Pinpoint the cell where the given text exists, returning its [x, y] midpoint coordinate. 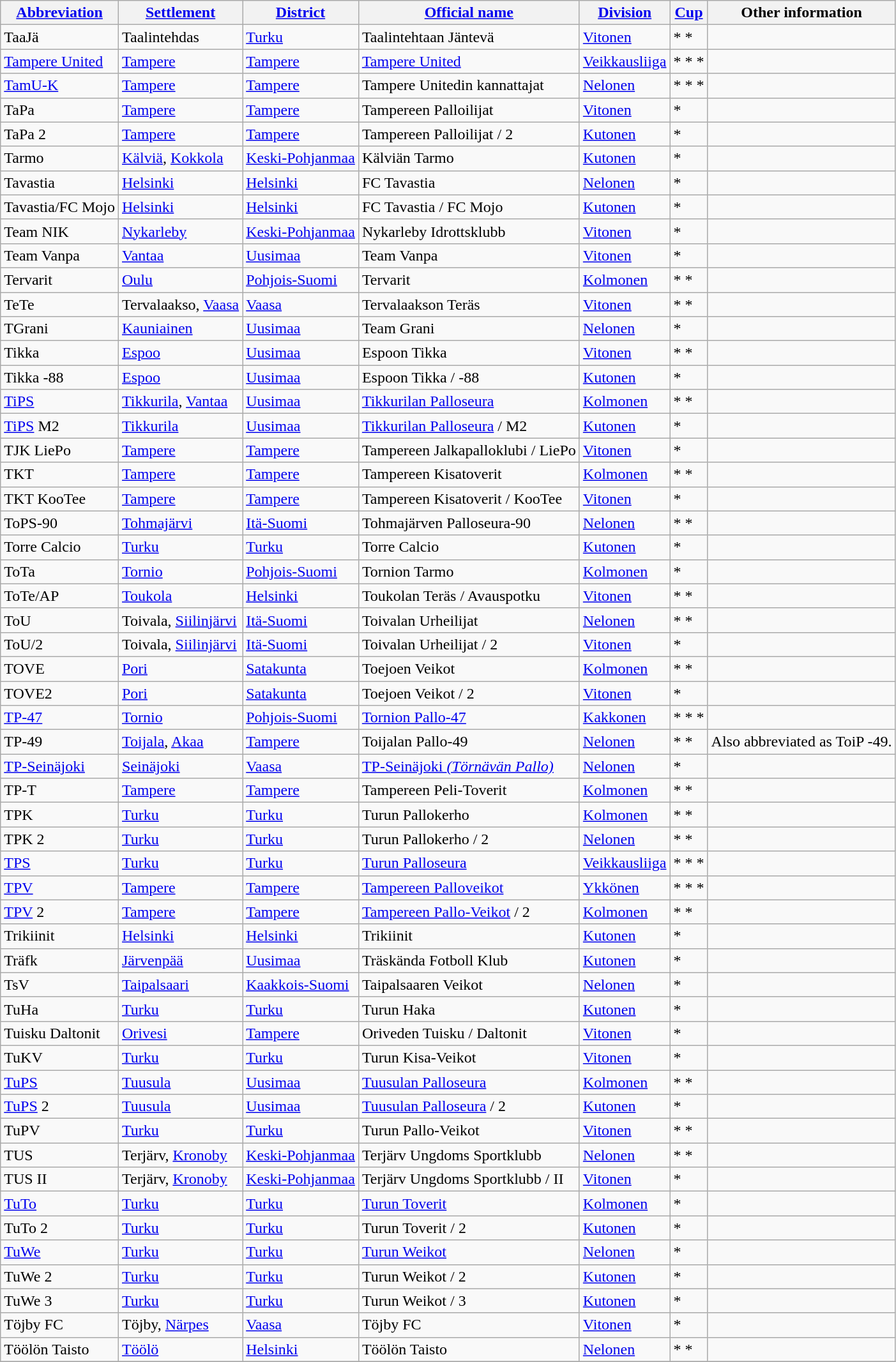
Tikkurilan Palloseura [469, 402]
Toejoen Veikot [469, 669]
Tampereen Peli-Toverit [469, 791]
TPS [60, 863]
Tarmo [60, 158]
TuWe [60, 1252]
TPK [60, 815]
Team Grani [469, 329]
Turun Toverit [469, 1204]
TuTo [60, 1204]
Kälviän Tarmo [469, 158]
TUS [60, 1155]
Tuusulan Palloseura [469, 1082]
Tuusulan Palloseura / 2 [469, 1107]
TPK 2 [60, 839]
TuHa [60, 1009]
Töjby, Närpes [180, 1325]
Espoon Tikka / -88 [469, 377]
TaaJä [60, 37]
ToTa [60, 571]
Tavastia [60, 183]
Tornion Tarmo [469, 571]
Tavastia/FC Mojo [60, 207]
TP-47 [60, 718]
Nykarleby Idrottsklubb [469, 231]
TsV [60, 985]
Taipalsaari [180, 985]
Espoon Tikka [469, 353]
Toivalan Urheilijat / 2 [469, 644]
Träfk [60, 960]
Tikkurila [180, 426]
Orivesi [180, 1033]
TP-Seinäjoki (Törnävän Pallo) [469, 766]
TPV [60, 888]
Tampereen Palloilijat / 2 [469, 134]
Turun Pallo-Veikot [469, 1131]
Vantaa [180, 255]
Toejoen Veikot / 2 [469, 693]
TuTo 2 [60, 1228]
Turun Palloseura [469, 863]
TuPS 2 [60, 1107]
Terjärv Ungdoms Sportklubb [469, 1155]
Kaakkois-Suomi [301, 985]
Tikkurila, Vantaa [180, 402]
Toijala, Akaa [180, 742]
TiPS [60, 402]
Tuisku Daltonit [60, 1033]
Taipalsaaren Veikot [469, 985]
TUS II [60, 1179]
TPV 2 [60, 912]
Turun Pallokerho [469, 815]
Ykkönen [625, 888]
Tohmajärven Palloseura-90 [469, 523]
Toukola [180, 596]
ToU/2 [60, 644]
Tikka [60, 353]
Official name [469, 13]
Tornion Pallo-47 [469, 718]
TGrani [60, 329]
TaPa [60, 110]
Tikka -88 [60, 377]
Seinäjoki [180, 766]
TP-Seinäjoki [60, 766]
TJK LiePo [60, 450]
Tohmajärvi [180, 523]
TaPa 2 [60, 134]
Turun Weikot / 3 [469, 1301]
Turun Pallokerho / 2 [469, 839]
Tampereen Kisatoverit [469, 474]
Toijalan Pallo-49 [469, 742]
TeTe [60, 305]
TuKV [60, 1057]
Tampereen Kisatoverit / KooTee [469, 499]
Turun Haka [469, 1009]
Team NIK [60, 231]
TuWe 3 [60, 1301]
ToU [60, 620]
TOVE [60, 669]
Turun Kisa-Veikot [469, 1057]
Toukolan Teräs / Avauspotku [469, 596]
TuWe 2 [60, 1276]
Träskända Fotboll Klub [469, 960]
FC Tavastia / FC Mojo [469, 207]
Kälviä, Kokkola [180, 158]
Kauniainen [180, 329]
Nykarleby [180, 231]
Terjärv Ungdoms Sportklubb / II [469, 1179]
TKT [60, 474]
Tampereen Pallo-Veikot / 2 [469, 912]
Tampereen Palloveikot [469, 888]
Settlement [180, 13]
Cup [688, 13]
TiPS M2 [60, 426]
TuPS [60, 1082]
TamU-K [60, 86]
TP-49 [60, 742]
Tampereen Jalkapalloklubi / LiePo [469, 450]
District [301, 13]
Turun Weikot [469, 1252]
Tervalaakso, Vaasa [180, 305]
Taalintehtaan Jäntevä [469, 37]
TP-T [60, 791]
Also abbreviated as ToiP -49. [801, 742]
TOVE2 [60, 693]
Töölö [180, 1349]
Tikkurilan Palloseura / M2 [469, 426]
TuPV [60, 1131]
TKT KooTee [60, 499]
Järvenpää [180, 960]
Toivalan Urheilijat [469, 620]
Abbreviation [60, 13]
Tampere Unitedin kannattajat [469, 86]
Turun Weikot / 2 [469, 1276]
Turun Toverit / 2 [469, 1228]
Oulu [180, 280]
ToTe/AP [60, 596]
Division [625, 13]
ToPS-90 [60, 523]
Kakkonen [625, 718]
Oriveden Tuisku / Daltonit [469, 1033]
FC Tavastia [469, 183]
Other information [801, 13]
Tampereen Palloilijat [469, 110]
Taalintehdas [180, 37]
Tervalaakson Teräs [469, 305]
